Extract the [x, y] coordinate from the center of the cell holding the provided text.  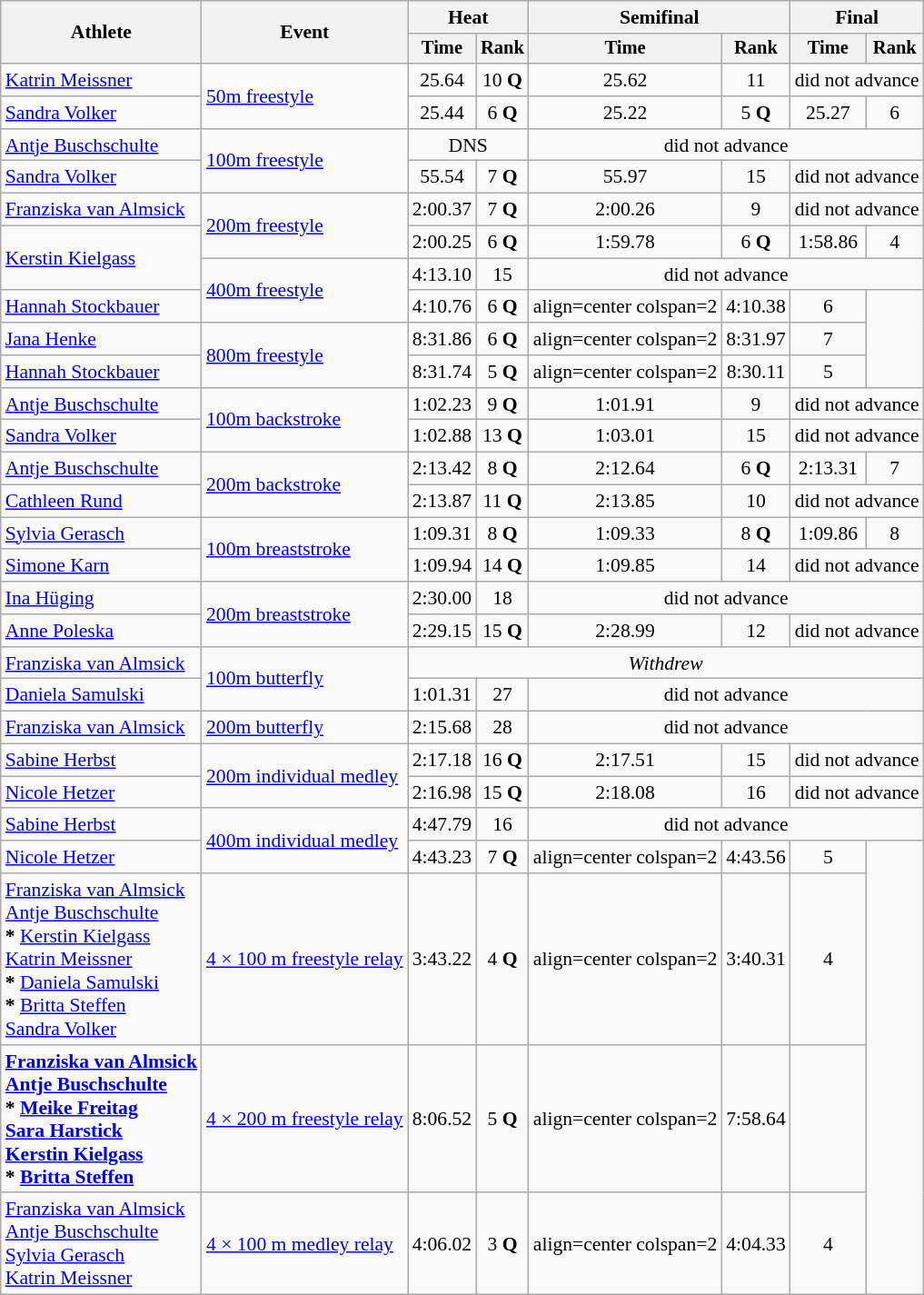
Sylvia Gerasch [102, 533]
27 [502, 695]
16 Q [502, 761]
4 × 100 m freestyle relay [305, 960]
Daniela Samulski [102, 695]
Heat [469, 17]
2:00.37 [442, 210]
25.44 [442, 113]
200m butterfly [305, 728]
100m butterfly [305, 680]
200m backstroke [305, 485]
28 [502, 728]
Athlete [102, 33]
55.54 [442, 177]
7:58.64 [756, 1120]
4:43.23 [442, 857]
1:09.86 [829, 533]
2:30.00 [442, 598]
100m freestyle [305, 162]
1:59.78 [625, 243]
3:43.22 [442, 960]
50m freestyle [305, 96]
Franziska van Almsick Antje Buschschulte * Meike Freitag Sara Harstick Kerstin Kielgass * Britta Steffen [102, 1120]
2:29.15 [442, 631]
200m individual medley [305, 776]
2:17.18 [442, 761]
100m breaststroke [305, 549]
8:06.52 [442, 1120]
13 Q [502, 436]
1:01.91 [625, 404]
Ina Hüging [102, 598]
Cathleen Rund [102, 502]
1:09.94 [442, 566]
9 Q [502, 404]
Anne Poleska [102, 631]
Simone Karn [102, 566]
2:00.26 [625, 210]
4:10.76 [442, 307]
1:09.33 [625, 533]
4:13.10 [442, 274]
4 Q [502, 960]
800m freestyle [305, 354]
10 [756, 502]
200m freestyle [305, 225]
1:02.23 [442, 404]
4:04.33 [756, 1244]
2:13.85 [625, 502]
Event [305, 33]
8:31.74 [442, 372]
400m individual medley [305, 842]
12 [756, 631]
Final [858, 17]
1:09.31 [442, 533]
2:12.64 [625, 469]
11 Q [502, 502]
Franziska van Almsick Antje Buschschulte Sylvia Gerasch Katrin Meissner [102, 1244]
14 [756, 566]
2:13.42 [442, 469]
200m breaststroke [305, 614]
25.62 [625, 80]
8:31.97 [756, 339]
2:15.68 [442, 728]
100m backstroke [305, 420]
400m freestyle [305, 291]
Katrin Meissner [102, 80]
10 Q [502, 80]
25.22 [625, 113]
1:58.86 [829, 243]
4:43.56 [756, 857]
Semifinal [660, 17]
14 Q [502, 566]
8:30.11 [756, 372]
55.97 [625, 177]
4:47.79 [442, 825]
1:01.31 [442, 695]
2:18.08 [625, 792]
Kerstin Kielgass [102, 258]
4 × 100 m medley relay [305, 1244]
DNS [469, 145]
4:06.02 [442, 1244]
2:13.87 [442, 502]
1:03.01 [625, 436]
2:16.98 [442, 792]
3:40.31 [756, 960]
4 × 200 m freestyle relay [305, 1120]
25.64 [442, 80]
18 [502, 598]
1:02.88 [442, 436]
2:13.31 [829, 469]
2:28.99 [625, 631]
1:09.85 [625, 566]
2:00.25 [442, 243]
11 [756, 80]
Jana Henke [102, 339]
4:10.38 [756, 307]
2:17.51 [625, 761]
Franziska van Almsick Antje Buschschulte * Kerstin Kielgass Katrin Meissner * Daniela Samulski * Britta Steffen Sandra Volker [102, 960]
3 Q [502, 1244]
8 [895, 533]
25.27 [829, 113]
8:31.86 [442, 339]
Withdrew [666, 663]
